Detect which cell encompasses the target text, then output its [x, y] center coordinate. 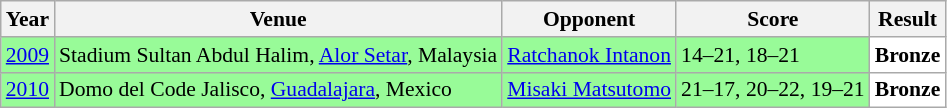
2009 [28, 55]
21–17, 20–22, 19–21 [773, 90]
Opponent [589, 19]
Venue [278, 19]
Domo del Code Jalisco, Guadalajara, Mexico [278, 90]
Misaki Matsutomo [589, 90]
Result [908, 19]
2010 [28, 90]
Ratchanok Intanon [589, 55]
Year [28, 19]
Stadium Sultan Abdul Halim, Alor Setar, Malaysia [278, 55]
Score [773, 19]
14–21, 18–21 [773, 55]
